Determine the (x, y) coordinate at the center of the cell enclosing the given text.  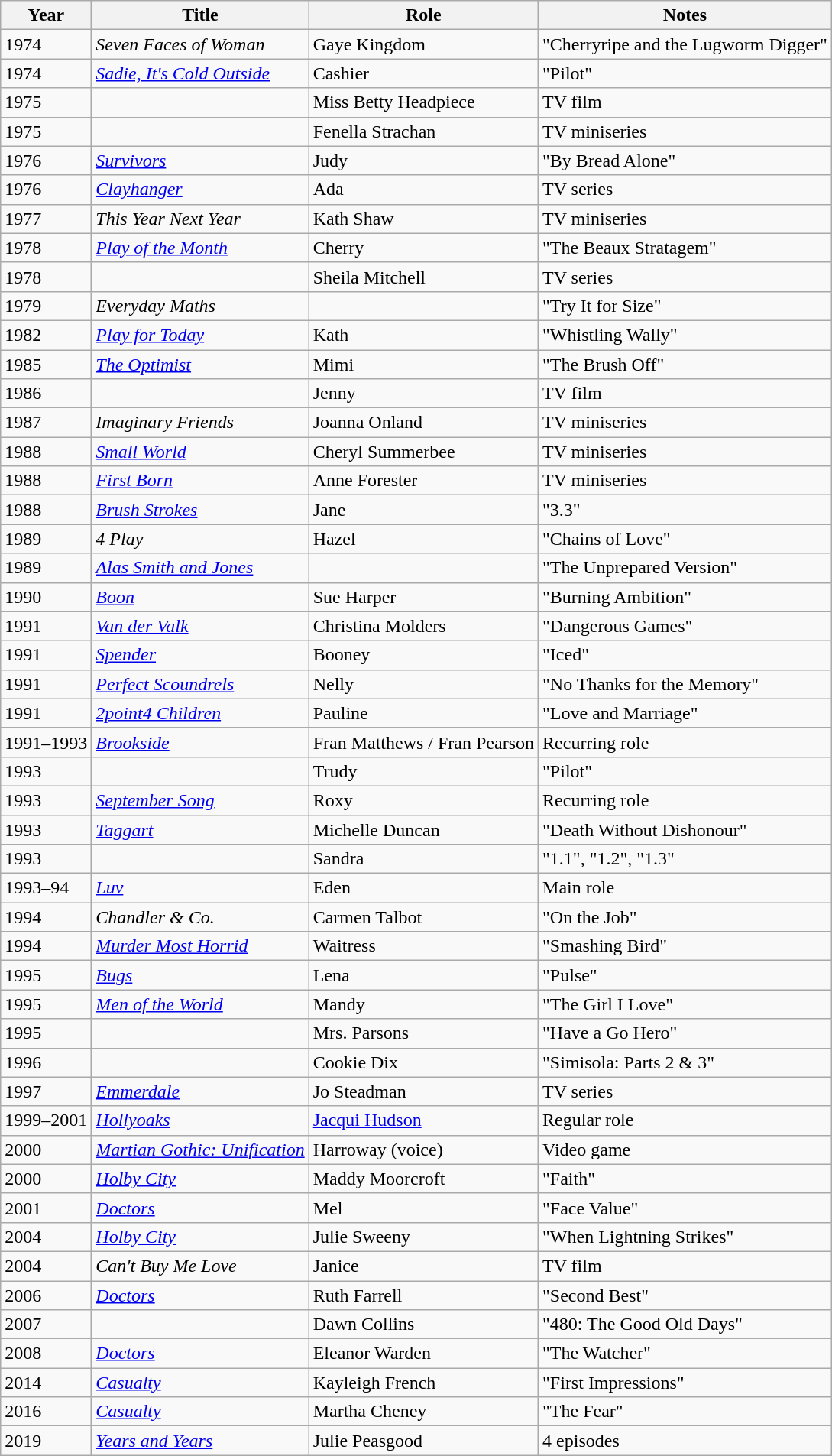
Eden (423, 888)
Roxy (423, 800)
Gaye Kingdom (423, 44)
"The Girl I Love" (685, 1004)
Judy (423, 161)
Taggart (200, 829)
2019 (46, 1441)
Luv (200, 888)
"480: The Good Old Days" (685, 1325)
"Face Value" (685, 1208)
Van der Valk (200, 626)
Alas Smith and Jones (200, 568)
1982 (46, 335)
"Love and Marriage" (685, 713)
1991–1993 (46, 742)
Christina Molders (423, 626)
Survivors (200, 161)
Bugs (200, 975)
Mel (423, 1208)
2006 (46, 1295)
Years and Years (200, 1441)
2016 (46, 1412)
1977 (46, 219)
Anne Forester (423, 481)
1990 (46, 597)
Sheila Mitchell (423, 277)
"Try It for Size" (685, 306)
Brookside (200, 742)
"Cherryripe and the Lugworm Digger" (685, 44)
Ruth Farrell (423, 1295)
"Iced" (685, 655)
Jenny (423, 394)
"Whistling Wally" (685, 335)
Video game (685, 1150)
Sue Harper (423, 597)
Play for Today (200, 335)
Sandra (423, 859)
First Born (200, 481)
Dawn Collins (423, 1325)
1979 (46, 306)
"Second Best" (685, 1295)
Michelle Duncan (423, 829)
"The Beaux Stratagem" (685, 248)
"Dangerous Games" (685, 626)
Carmen Talbot (423, 917)
Sadie, It's Cold Outside (200, 73)
"Burning Ambition" (685, 597)
2014 (46, 1383)
Julie Sweeny (423, 1237)
Waitress (423, 946)
Miss Betty Headpiece (423, 102)
Role (423, 15)
Ada (423, 190)
"Faith" (685, 1179)
Martian Gothic: Unification (200, 1150)
"No Thanks for the Memory" (685, 684)
Booney (423, 655)
Cookie Dix (423, 1062)
Cheryl Summerbee (423, 452)
Jane (423, 510)
Mrs. Parsons (423, 1033)
"Simisola: Parts 2 & 3" (685, 1062)
Hollyoaks (200, 1120)
2001 (46, 1208)
2008 (46, 1354)
"Have a Go Hero" (685, 1033)
1997 (46, 1091)
Fenella Strachan (423, 131)
Mimi (423, 365)
"3.3" (685, 510)
1987 (46, 423)
Imaginary Friends (200, 423)
Boon (200, 597)
Eleanor Warden (423, 1354)
"Chains of Love" (685, 539)
Joanna Onland (423, 423)
Hazel (423, 539)
Small World (200, 452)
1993–94 (46, 888)
"Death Without Dishonour" (685, 829)
The Optimist (200, 365)
Everyday Maths (200, 306)
Mandy (423, 1004)
Brush Strokes (200, 510)
Fran Matthews / Fran Pearson (423, 742)
Men of the World (200, 1004)
1996 (46, 1062)
Kath (423, 335)
1986 (46, 394)
"The Unprepared Version" (685, 568)
Murder Most Horrid (200, 946)
Nelly (423, 684)
Perfect Scoundrels (200, 684)
4 Play (200, 539)
Lena (423, 975)
Cherry (423, 248)
Kath Shaw (423, 219)
"Smashing Bird" (685, 946)
Janice (423, 1266)
"The Brush Off" (685, 365)
2007 (46, 1325)
Seven Faces of Woman (200, 44)
"When Lightning Strikes" (685, 1237)
2point4 Children (200, 713)
This Year Next Year (200, 219)
Cashier (423, 73)
1999–2001 (46, 1120)
Notes (685, 15)
Regular role (685, 1120)
"1.1", "1.2", "1.3" (685, 859)
Martha Cheney (423, 1412)
"First Impressions" (685, 1383)
"Pulse" (685, 975)
Year (46, 15)
Harroway (voice) (423, 1150)
4 episodes (685, 1441)
September Song (200, 800)
1985 (46, 365)
Clayhanger (200, 190)
Title (200, 15)
Emmerdale (200, 1091)
Pauline (423, 713)
Trudy (423, 771)
Spender (200, 655)
Jo Steadman (423, 1091)
"By Bread Alone" (685, 161)
"The Watcher" (685, 1354)
Maddy Moorcroft (423, 1179)
Can't Buy Me Love (200, 1266)
Play of the Month (200, 248)
Chandler & Co. (200, 917)
Kayleigh French (423, 1383)
"The Fear" (685, 1412)
"On the Job" (685, 917)
Julie Peasgood (423, 1441)
Main role (685, 888)
Jacqui Hudson (423, 1120)
